Identify which cell holds the provided text, then report its [X, Y] central coordinate. 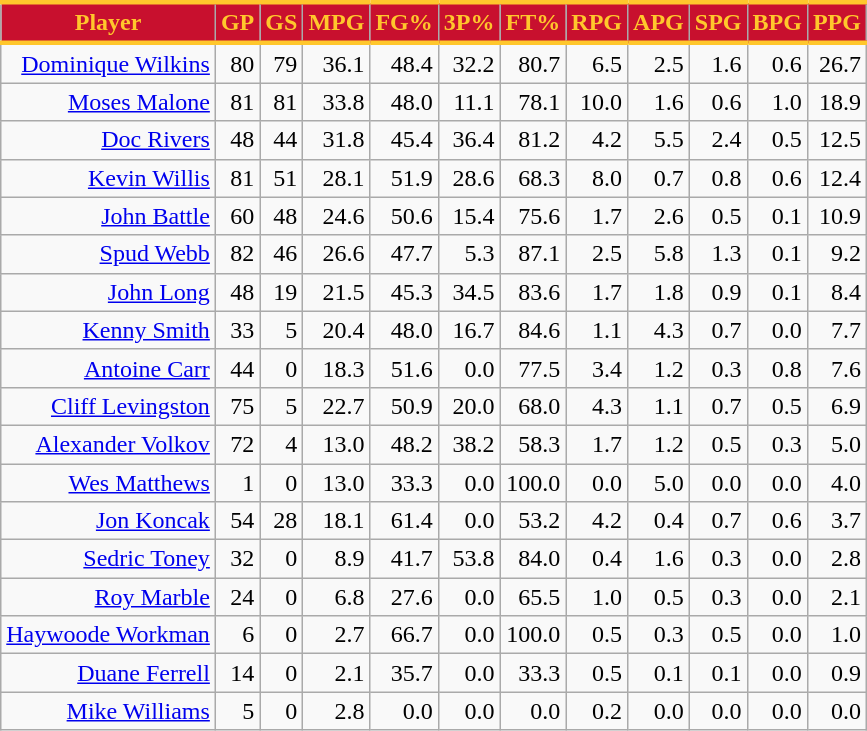
3.4 [597, 368]
6.9 [836, 406]
Wes Matthews [108, 483]
Dominique Wilkins [108, 63]
1.8 [659, 292]
Kevin Willis [108, 178]
26.6 [336, 254]
28.6 [469, 178]
6.8 [336, 597]
Moses Malone [108, 102]
54 [237, 521]
47.7 [404, 254]
Kenny Smith [108, 330]
22.7 [336, 406]
80 [237, 63]
84.6 [533, 330]
12.5 [836, 140]
PPG [836, 22]
48.4 [404, 63]
1.3 [718, 254]
18.1 [336, 521]
14 [237, 673]
81.2 [533, 140]
61.4 [404, 521]
28.1 [336, 178]
3P% [469, 22]
72 [237, 444]
Player [108, 22]
APG [659, 22]
8.0 [597, 178]
21.5 [336, 292]
38.2 [469, 444]
68.3 [533, 178]
45.3 [404, 292]
15.4 [469, 216]
51.6 [404, 368]
12.4 [836, 178]
BPG [777, 22]
24.6 [336, 216]
Spud Webb [108, 254]
78.1 [533, 102]
6.5 [597, 63]
53.8 [469, 559]
34.5 [469, 292]
2.7 [336, 635]
Doc Rivers [108, 140]
53.2 [533, 521]
10.0 [597, 102]
John Long [108, 292]
45.4 [404, 140]
46 [282, 254]
2.6 [659, 216]
51.9 [404, 178]
10.9 [836, 216]
5.5 [659, 140]
John Battle [108, 216]
Duane Ferrell [108, 673]
20.0 [469, 406]
28 [282, 521]
87.1 [533, 254]
75 [237, 406]
60 [237, 216]
33 [237, 330]
Sedric Toney [108, 559]
1 [237, 483]
6 [237, 635]
3.7 [836, 521]
41.7 [404, 559]
Antoine Carr [108, 368]
FG% [404, 22]
35.7 [404, 673]
GP [237, 22]
33.8 [336, 102]
77.5 [533, 368]
58.3 [533, 444]
18.3 [336, 368]
32 [237, 559]
4 [282, 444]
31.8 [336, 140]
9.2 [836, 254]
20.4 [336, 330]
8.4 [836, 292]
66.7 [404, 635]
32.2 [469, 63]
MPG [336, 22]
26.7 [836, 63]
79 [282, 63]
Cliff Levingston [108, 406]
FT% [533, 22]
50.6 [404, 216]
SPG [718, 22]
7.6 [836, 368]
36.1 [336, 63]
8.9 [336, 559]
4.0 [836, 483]
11.1 [469, 102]
2.4 [718, 140]
0.2 [597, 711]
36.4 [469, 140]
7.7 [836, 330]
RPG [597, 22]
50.9 [404, 406]
48.2 [404, 444]
27.6 [404, 597]
GS [282, 22]
84.0 [533, 559]
83.6 [533, 292]
51 [282, 178]
65.5 [533, 597]
5.3 [469, 254]
Roy Marble [108, 597]
19 [282, 292]
Alexander Volkov [108, 444]
18.9 [836, 102]
5.8 [659, 254]
Jon Koncak [108, 521]
Mike Williams [108, 711]
Haywoode Workman [108, 635]
16.7 [469, 330]
80.7 [533, 63]
82 [237, 254]
24 [237, 597]
68.0 [533, 406]
75.6 [533, 216]
